Pinpoint the cell where the given text exists, returning its [x, y] midpoint coordinate. 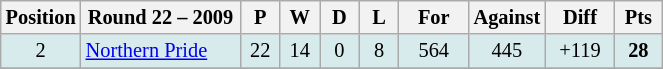
8 [379, 51]
2 [41, 51]
L [379, 17]
Pts [638, 17]
W [300, 17]
Position [41, 17]
Diff [580, 17]
P [260, 17]
Against [508, 17]
28 [638, 51]
22 [260, 51]
Round 22 – 2009 [161, 17]
0 [340, 51]
Northern Pride [161, 51]
564 [434, 51]
445 [508, 51]
14 [300, 51]
For [434, 17]
D [340, 17]
+119 [580, 51]
